Return the [X, Y] coordinate for the center point of the cell that contains the specified text.  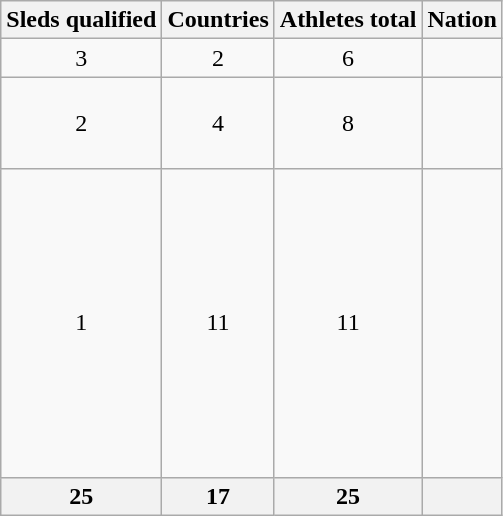
17 [218, 496]
4 [218, 123]
8 [348, 123]
Countries [218, 20]
Athletes total [348, 20]
3 [82, 58]
Nation [462, 20]
1 [82, 323]
6 [348, 58]
Sleds qualified [82, 20]
